Return (X, Y) of the center of cell containing provided text 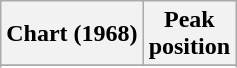
Peakposition (189, 34)
Chart (1968) (72, 34)
